Output the (x, y) coordinate of the center of the cell containing the given text.  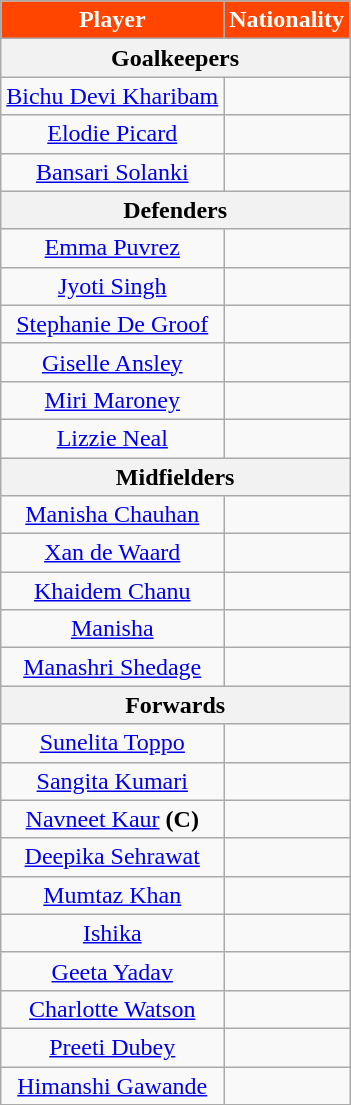
Midfielders (176, 477)
Forwards (176, 705)
Manashri Shedage (112, 667)
Mumtaz Khan (112, 895)
Goalkeepers (176, 58)
Sangita Kumari (112, 781)
Sunelita Toppo (112, 743)
Emma Puvrez (112, 248)
Elodie Picard (112, 134)
Manisha Chauhan (112, 515)
Ishika (112, 933)
Nationality (287, 20)
Navneet Kaur (C) (112, 819)
Khaidem Chanu (112, 591)
Himanshi Gawande (112, 1085)
Charlotte Watson (112, 1009)
Lizzie Neal (112, 438)
Defenders (176, 210)
Player (112, 20)
Preeti Dubey (112, 1047)
Bansari Solanki (112, 172)
Manisha (112, 629)
Geeta Yadav (112, 971)
Deepika Sehrawat (112, 857)
Stephanie De Groof (112, 324)
Xan de Waard (112, 553)
Miri Maroney (112, 400)
Bichu Devi Kharibam (112, 96)
Jyoti Singh (112, 286)
Giselle Ansley (112, 362)
